Detect which cell encompasses the target text, then output its (X, Y) center coordinate. 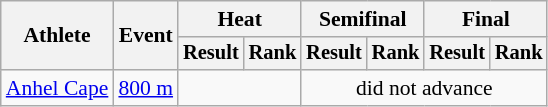
Athlete (58, 36)
Semifinal (362, 19)
Heat (240, 19)
did not advance (424, 88)
Final (486, 19)
Event (146, 36)
Anhel Cape (58, 88)
800 m (146, 88)
